Detect which cell encompasses the target text, then output its (X, Y) center coordinate. 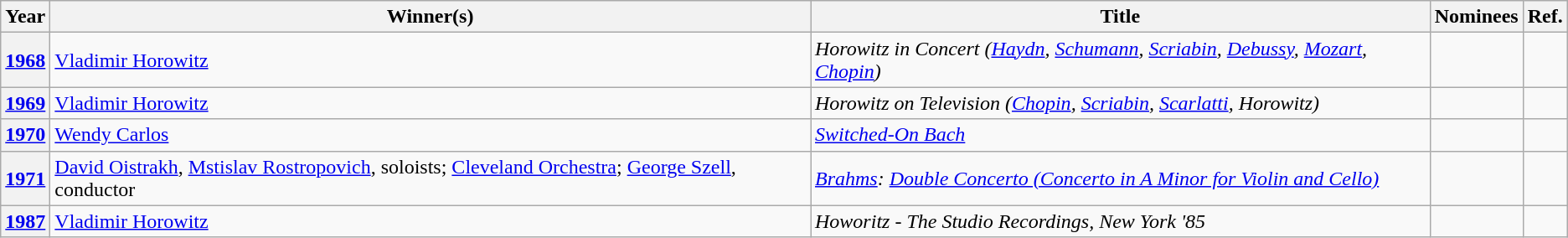
Horowitz in Concert (Haydn, Schumann, Scriabin, Debussy, Mozart, Chopin) (1121, 60)
Brahms: Double Concerto (Concerto in A Minor for Violin and Cello) (1121, 178)
Winner(s) (431, 17)
1968 (25, 60)
Howoritz - The Studio Recordings, New York '85 (1121, 221)
Switched-On Bach (1121, 135)
Nominees (1476, 17)
David Oistrakh, Mstislav Rostropovich, soloists; Cleveland Orchestra; George Szell, conductor (431, 178)
Title (1121, 17)
Wendy Carlos (431, 135)
1969 (25, 103)
1970 (25, 135)
1971 (25, 178)
Ref. (1545, 17)
Horowitz on Television (Chopin, Scriabin, Scarlatti, Horowitz) (1121, 103)
1987 (25, 221)
Year (25, 17)
